Determine the (X, Y) coordinate at the center of the cell enclosing the given text.  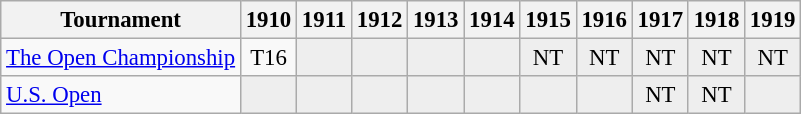
1910 (268, 20)
1917 (660, 20)
Tournament (121, 20)
1918 (716, 20)
1913 (436, 20)
1915 (548, 20)
1914 (492, 20)
1912 (379, 20)
The Open Championship (121, 58)
1916 (604, 20)
1911 (324, 20)
1919 (773, 20)
T16 (268, 58)
U.S. Open (121, 95)
